For the text-containing cell, return its midpoint in (x, y) coordinate format. 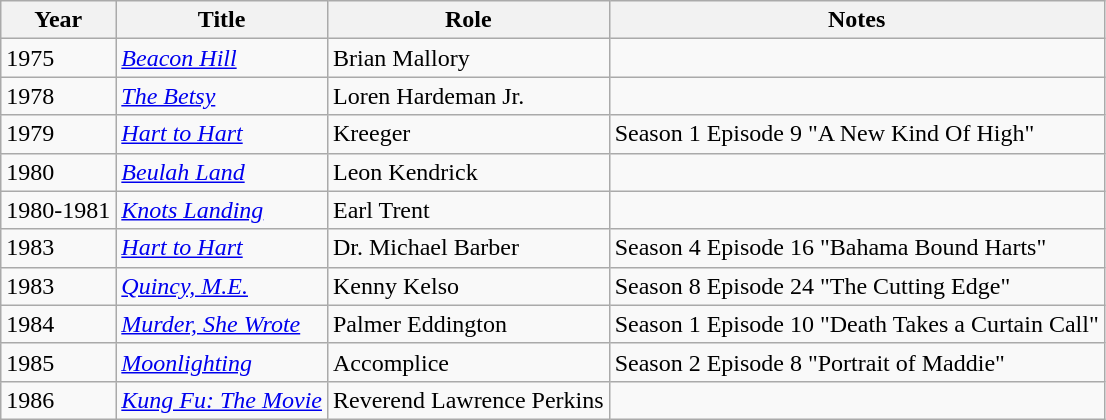
Season 8 Episode 24 "The Cutting Edge" (856, 286)
Murder, She Wrote (222, 324)
Beacon Hill (222, 58)
Season 2 Episode 8 "Portrait of Maddie" (856, 362)
Kreeger (468, 134)
Moonlighting (222, 362)
Brian Mallory (468, 58)
1985 (58, 362)
Loren Hardeman Jr. (468, 96)
Season 4 Episode 16 "Bahama Bound Harts" (856, 248)
Year (58, 20)
1978 (58, 96)
Leon Kendrick (468, 172)
Dr. Michael Barber (468, 248)
Notes (856, 20)
Kenny Kelso (468, 286)
Accomplice (468, 362)
1986 (58, 400)
Title (222, 20)
Beulah Land (222, 172)
Quincy, M.E. (222, 286)
1980 (58, 172)
1980-1981 (58, 210)
Knots Landing (222, 210)
Season 1 Episode 9 "A New Kind Of High" (856, 134)
Role (468, 20)
1984 (58, 324)
Earl Trent (468, 210)
Reverend Lawrence Perkins (468, 400)
Kung Fu: The Movie (222, 400)
Palmer Eddington (468, 324)
1979 (58, 134)
1975 (58, 58)
The Betsy (222, 96)
Season 1 Episode 10 "Death Takes a Curtain Call" (856, 324)
